Scan for the cell matching the given text and deliver its [x, y] coordinate at center. 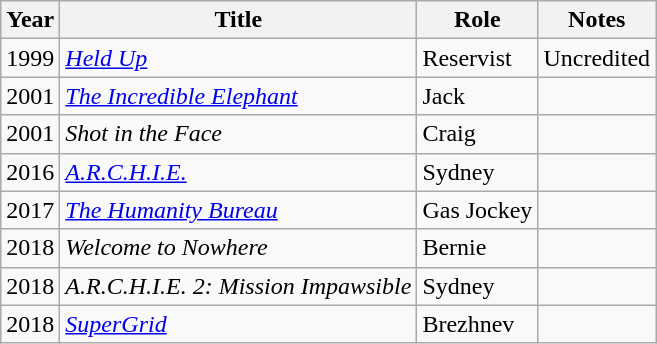
SuperGrid [238, 324]
Gas Jockey [478, 210]
Held Up [238, 58]
A.R.C.H.I.E. 2: Mission Impawsible [238, 286]
Year [30, 20]
Reservist [478, 58]
A.R.C.H.I.E. [238, 172]
2016 [30, 172]
Shot in the Face [238, 134]
Craig [478, 134]
Notes [597, 20]
Bernie [478, 248]
The Humanity Bureau [238, 210]
Role [478, 20]
Brezhnev [478, 324]
2017 [30, 210]
Title [238, 20]
Welcome to Nowhere [238, 248]
The Incredible Elephant [238, 96]
Jack [478, 96]
1999 [30, 58]
Uncredited [597, 58]
